Identify which cell holds the provided text, then report its (x, y) central coordinate. 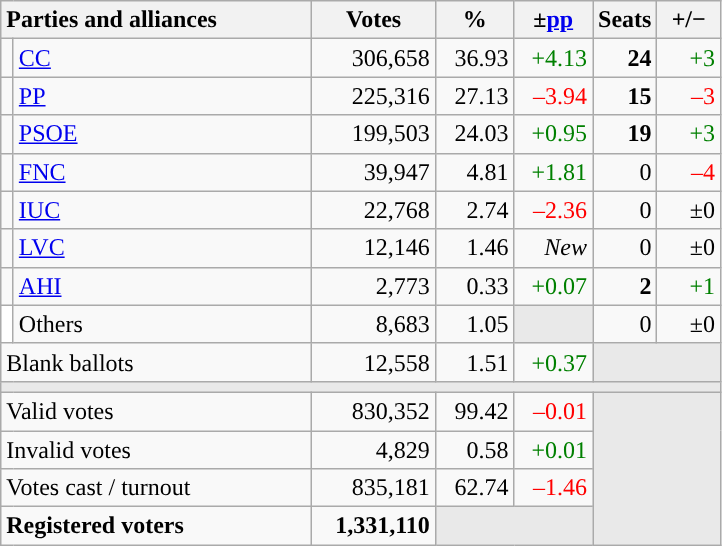
Invalid votes (156, 449)
2.74 (474, 210)
FNC (162, 172)
+1.81 (554, 172)
+1 (689, 286)
–4 (689, 172)
835,181 (374, 488)
199,503 (374, 134)
225,316 (374, 96)
830,352 (374, 411)
99.42 (474, 411)
0.33 (474, 286)
–3.94 (554, 96)
1.05 (474, 324)
New (554, 248)
19 (624, 134)
4.81 (474, 172)
8,683 (374, 324)
Others (162, 324)
PSOE (162, 134)
+0.07 (554, 286)
CC (162, 58)
Blank ballots (156, 362)
4,829 (374, 449)
12,558 (374, 362)
15 (624, 96)
2,773 (374, 286)
Votes cast / turnout (156, 488)
Valid votes (156, 411)
39,947 (374, 172)
306,658 (374, 58)
AHI (162, 286)
+0.01 (554, 449)
Parties and alliances (156, 20)
1,331,110 (374, 526)
–2.36 (554, 210)
LVC (162, 248)
Registered voters (156, 526)
–1.46 (554, 488)
0.58 (474, 449)
2 (624, 286)
24 (624, 58)
1.51 (474, 362)
Seats (624, 20)
Votes (374, 20)
22,768 (374, 210)
IUC (162, 210)
+0.95 (554, 134)
24.03 (474, 134)
–0.01 (554, 411)
PP (162, 96)
% (474, 20)
1.46 (474, 248)
–3 (689, 96)
+0.37 (554, 362)
+4.13 (554, 58)
36.93 (474, 58)
+/− (689, 20)
12,146 (374, 248)
±pp (554, 20)
62.74 (474, 488)
27.13 (474, 96)
